Detect which cell encompasses the target text, then output its (x, y) center coordinate. 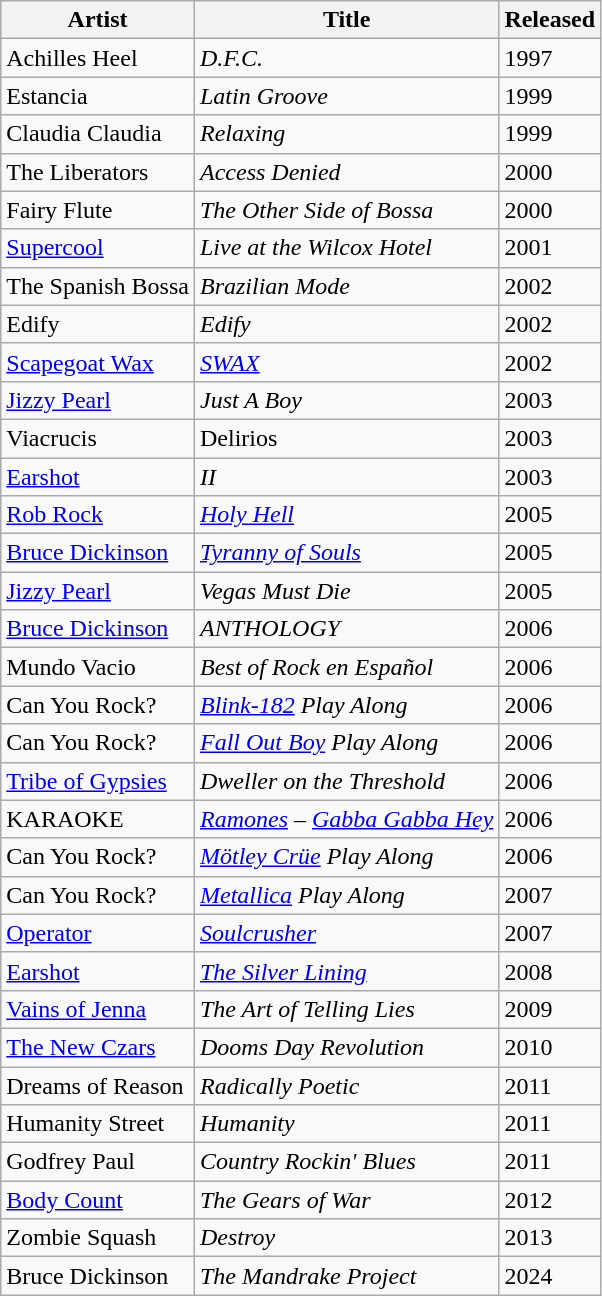
Supercool (98, 248)
2009 (550, 1009)
Holy Hell (346, 515)
Viacrucis (98, 438)
KARAOKE (98, 819)
Mötley Crüe Play Along (346, 857)
The Gears of War (346, 1200)
Vains of Jenna (98, 1009)
Fall Out Boy Play Along (346, 743)
D.F.C. (346, 58)
Humanity Street (98, 1124)
2008 (550, 971)
Dooms Day Revolution (346, 1047)
Brazilian Mode (346, 286)
SWAX (346, 362)
2012 (550, 1200)
Radically Poetic (346, 1085)
Metallica Play Along (346, 895)
Fairy Flute (98, 210)
Dreams of Reason (98, 1085)
Best of Rock en Español (346, 667)
Scapegoat Wax (98, 362)
The Mandrake Project (346, 1276)
Body Count (98, 1200)
2010 (550, 1047)
Achilles Heel (98, 58)
Live at the Wilcox Hotel (346, 248)
Relaxing (346, 134)
The Art of Telling Lies (346, 1009)
2013 (550, 1238)
Just A Boy (346, 400)
Zombie Squash (98, 1238)
2001 (550, 248)
2024 (550, 1276)
The New Czars (98, 1047)
Blink-182 Play Along (346, 705)
Title (346, 20)
Vegas Must Die (346, 591)
Rob Rock (98, 515)
Claudia Claudia (98, 134)
Tribe of Gypsies (98, 781)
The Silver Lining (346, 971)
The Spanish Bossa (98, 286)
ANTHOLOGY (346, 629)
Artist (98, 20)
Soulcrusher (346, 933)
Mundo Vacio (98, 667)
Destroy (346, 1238)
Delirios (346, 438)
Estancia (98, 96)
Tyranny of Souls (346, 553)
Ramones – Gabba Gabba Hey (346, 819)
Operator (98, 933)
Access Denied (346, 172)
Latin Groove (346, 96)
Country Rockin' Blues (346, 1162)
Dweller on the Threshold (346, 781)
The Other Side of Bossa (346, 210)
1997 (550, 58)
Humanity (346, 1124)
Godfrey Paul (98, 1162)
II (346, 477)
Released (550, 20)
The Liberators (98, 172)
